Search for the cell housing the specified text and yield its [x, y] center coordinate. 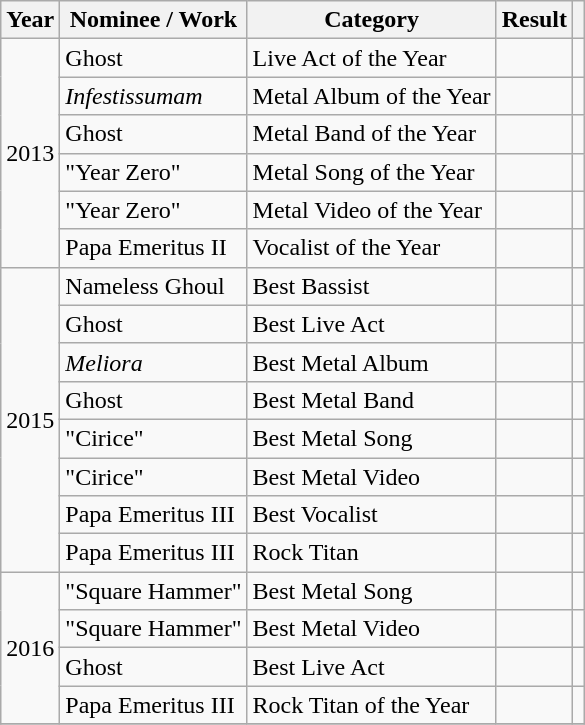
Category [372, 20]
Metal Band of the Year [372, 134]
Meliora [154, 362]
Best Metal Band [372, 400]
Metal Video of the Year [372, 210]
Nameless Ghoul [154, 286]
Result [534, 20]
Best Vocalist [372, 515]
Rock Titan [372, 553]
Vocalist of the Year [372, 248]
Metal Album of the Year [372, 96]
Metal Song of the Year [372, 172]
Best Bassist [372, 286]
Live Act of the Year [372, 58]
Best Metal Album [372, 362]
2016 [30, 648]
Papa Emeritus II [154, 248]
Rock Titan of the Year [372, 705]
Year [30, 20]
Infestissumam [154, 96]
2015 [30, 419]
Nominee / Work [154, 20]
2013 [30, 153]
